Scan for the cell matching the given text and deliver its [x, y] coordinate at center. 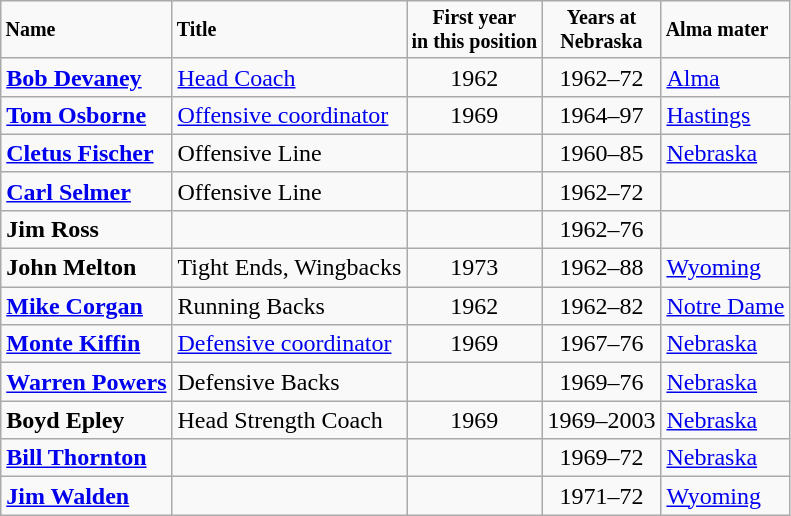
Alma [726, 77]
First yearin this position [474, 30]
Years atNebraska [602, 30]
Hastings [726, 115]
Carl Selmer [86, 191]
Monte Kiffin [86, 344]
Bob Devaney [86, 77]
1962–88 [602, 268]
Cletus Fischer [86, 153]
Head Strength Coach [290, 420]
Running Backs [290, 306]
Boyd Epley [86, 420]
1969–72 [602, 458]
1967–76 [602, 344]
Mike Corgan [86, 306]
Offensive coordinator [290, 115]
Head Coach [290, 77]
Bill Thornton [86, 458]
Defensive coordinator [290, 344]
Notre Dame [726, 306]
Jim Walden [86, 496]
Defensive Backs [290, 382]
1969–2003 [602, 420]
1969–76 [602, 382]
1964–97 [602, 115]
1962–76 [602, 229]
Jim Ross [86, 229]
John Melton [86, 268]
Warren Powers [86, 382]
1960–85 [602, 153]
Title [290, 30]
Name [86, 30]
1962–82 [602, 306]
1973 [474, 268]
Alma mater [726, 30]
Tom Osborne [86, 115]
1971–72 [602, 496]
Tight Ends, Wingbacks [290, 268]
